Provide the [X, Y] coordinate of the cell's center where the given text is located.  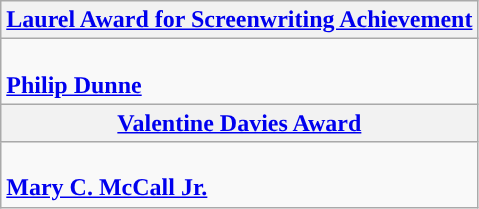
Philip Dunne [240, 72]
Valentine Davies Award [240, 123]
Mary C. McCall Jr. [240, 174]
Laurel Award for Screenwriting Achievement [240, 20]
